Identify which cell holds the provided text, then report its [x, y] central coordinate. 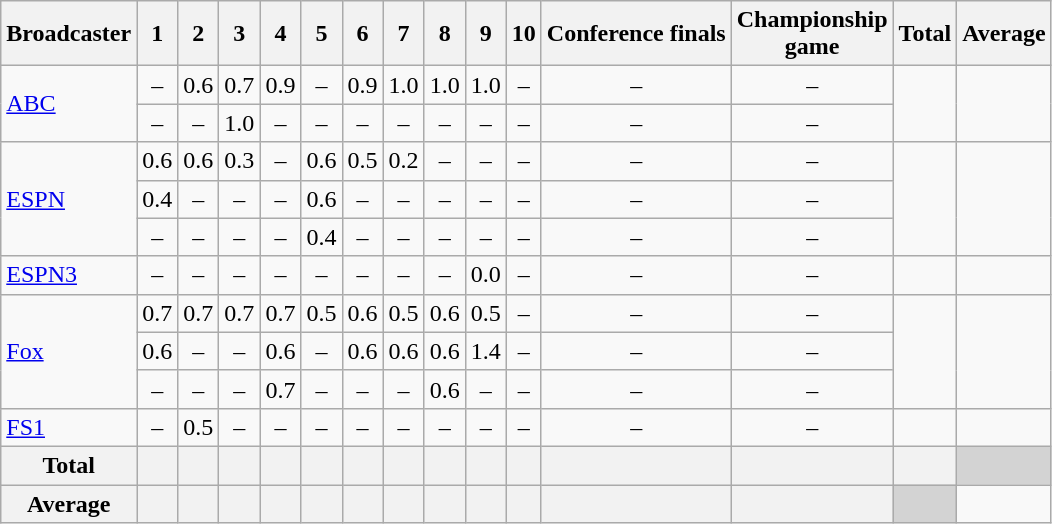
0.2 [404, 161]
9 [486, 34]
ESPN [69, 199]
3 [240, 34]
Championshipgame [812, 34]
FS1 [69, 427]
0.0 [486, 275]
ABC [69, 104]
1.4 [486, 351]
8 [444, 34]
7 [404, 34]
0.3 [240, 161]
6 [362, 34]
5 [322, 34]
Fox [69, 351]
10 [524, 34]
1 [158, 34]
4 [280, 34]
Broadcaster [69, 34]
ESPN3 [69, 275]
2 [198, 34]
Conference finals [636, 34]
